Scan for the cell matching the given text and deliver its [x, y] coordinate at center. 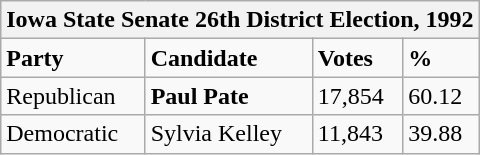
% [441, 58]
39.88 [441, 134]
Democratic [73, 134]
Votes [357, 58]
Republican [73, 96]
Iowa State Senate 26th District Election, 1992 [240, 20]
Paul Pate [228, 96]
Candidate [228, 58]
17,854 [357, 96]
Party [73, 58]
60.12 [441, 96]
11,843 [357, 134]
Sylvia Kelley [228, 134]
